Identify which cell holds the provided text, then report its (X, Y) central coordinate. 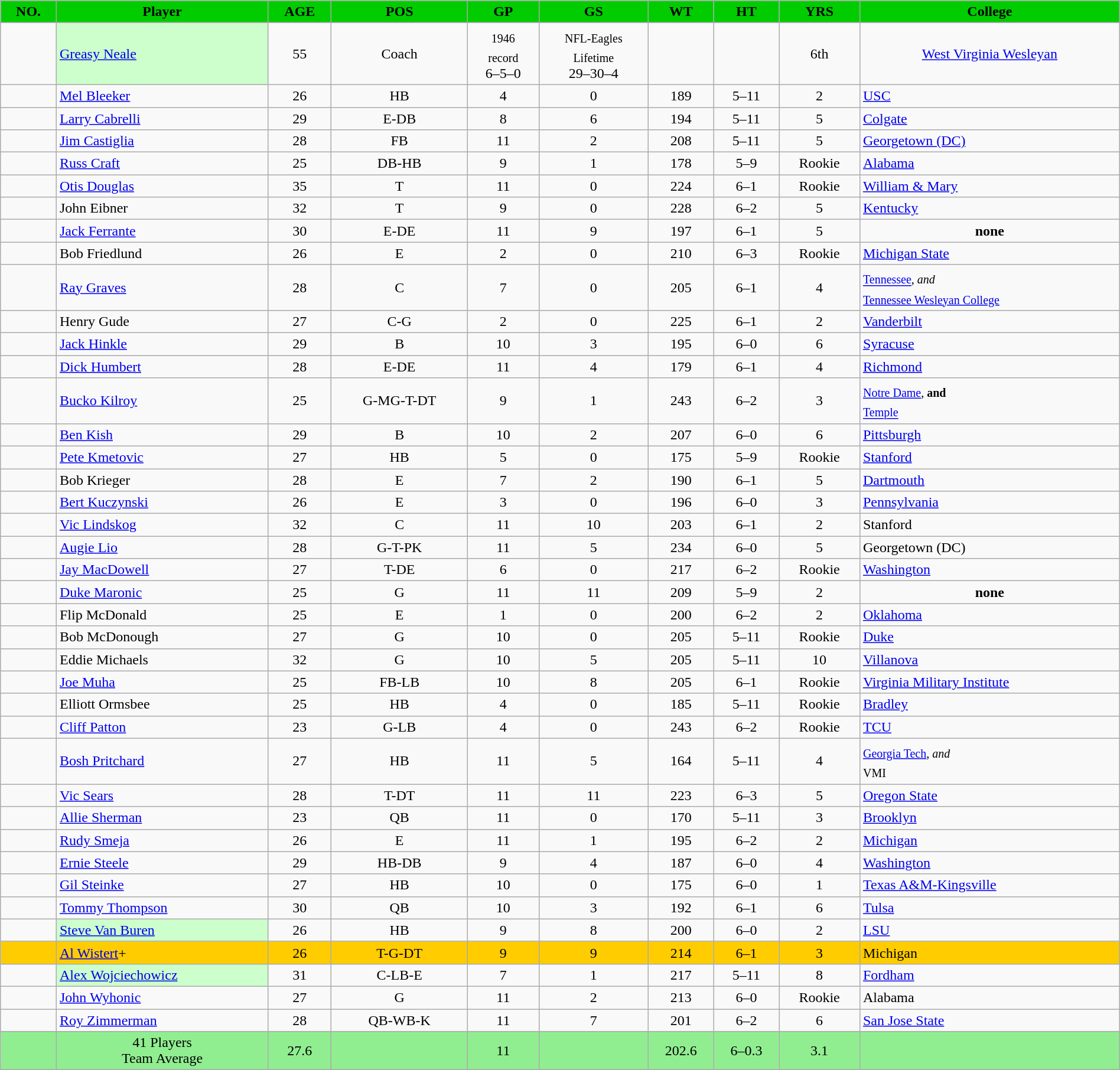
Virginia Military Institute (989, 682)
HB-DB (399, 863)
Bert Kuczynski (162, 503)
Al Wistert+ (162, 952)
179 (681, 367)
Bucko Kilroy (162, 401)
Henry Gude (162, 322)
Ernie Steele (162, 863)
31 (300, 975)
170 (681, 818)
Coach (399, 54)
T-DT (399, 795)
Georgia Tech, andVMI (989, 761)
Otis Douglas (162, 186)
208 (681, 141)
Bob McDonough (162, 637)
HT (747, 12)
Pete Kmetovic (162, 457)
35 (300, 186)
196 (681, 503)
41 Players Team Average (162, 1051)
YRS (820, 12)
Mel Bleeker (162, 96)
213 (681, 997)
POS (399, 12)
185 (681, 704)
228 (681, 208)
Notre Dame, and Temple (989, 401)
AGE (300, 12)
197 (681, 231)
Tommy Thompson (162, 908)
Roy Zimmerman (162, 1020)
209 (681, 592)
Texas A&M-Kingsville (989, 885)
QB-WB-K (399, 1020)
187 (681, 863)
John Wyhonic (162, 997)
Cliff Patton (162, 727)
225 (681, 322)
William & Mary (989, 186)
Brooklyn (989, 818)
GP (503, 12)
190 (681, 480)
178 (681, 164)
Oklahoma (989, 615)
College (989, 12)
164 (681, 761)
210 (681, 253)
Alex Wojciechowicz (162, 975)
Player (162, 12)
Dartmouth (989, 480)
Colgate (989, 119)
189 (681, 96)
Joe Muha (162, 682)
Jack Hinkle (162, 344)
C-G (399, 322)
Rudy Smeja (162, 840)
203 (681, 525)
214 (681, 952)
E-DB (399, 119)
Eddie Michaels (162, 660)
234 (681, 547)
Elliott Ormsbee (162, 704)
Fordham (989, 975)
27.6 (300, 1051)
USC (989, 96)
Steve Van Buren (162, 930)
Russ Craft (162, 164)
Michigan State (989, 253)
Villanova (989, 660)
3.1 (820, 1051)
Richmond (989, 367)
6–0.3 (747, 1051)
G-T-PK (399, 547)
LSU (989, 930)
223 (681, 795)
Bradley (989, 704)
Oregon State (989, 795)
Duke (989, 637)
John Eibner (162, 208)
Jay MacDowell (162, 570)
194 (681, 119)
224 (681, 186)
DB-HB (399, 164)
Ray Graves (162, 288)
Pittsburgh (989, 435)
T-G-DT (399, 952)
Syracuse (989, 344)
Augie Lio (162, 547)
NFL-Eagles Lifetime29–30–4 (593, 54)
Tulsa (989, 908)
Ben Kish (162, 435)
Vanderbilt (989, 322)
Greasy Neale (162, 54)
WT (681, 12)
Bob Krieger (162, 480)
207 (681, 435)
San Jose State (989, 1020)
1946 record6–5–0 (503, 54)
Jim Castiglia (162, 141)
Duke Maronic (162, 592)
TCU (989, 727)
T-DE (399, 570)
Gil Steinke (162, 885)
FB (399, 141)
GS (593, 12)
201 (681, 1020)
Flip McDonald (162, 615)
Bosh Pritchard (162, 761)
6th (820, 54)
Vic Lindskog (162, 525)
FB-LB (399, 682)
NO. (28, 12)
West Virginia Wesleyan (989, 54)
Kentucky (989, 208)
Tennessee, and Tennessee Wesleyan College (989, 288)
192 (681, 908)
Pennsylvania (989, 503)
Larry Cabrelli (162, 119)
Bob Friedlund (162, 253)
G-LB (399, 727)
Allie Sherman (162, 818)
C-LB-E (399, 975)
55 (300, 54)
Vic Sears (162, 795)
Dick Humbert (162, 367)
G-MG-T-DT (399, 401)
Jack Ferrante (162, 231)
202.6 (681, 1051)
